Output the [X, Y] coordinate of the center of the cell containing the given text.  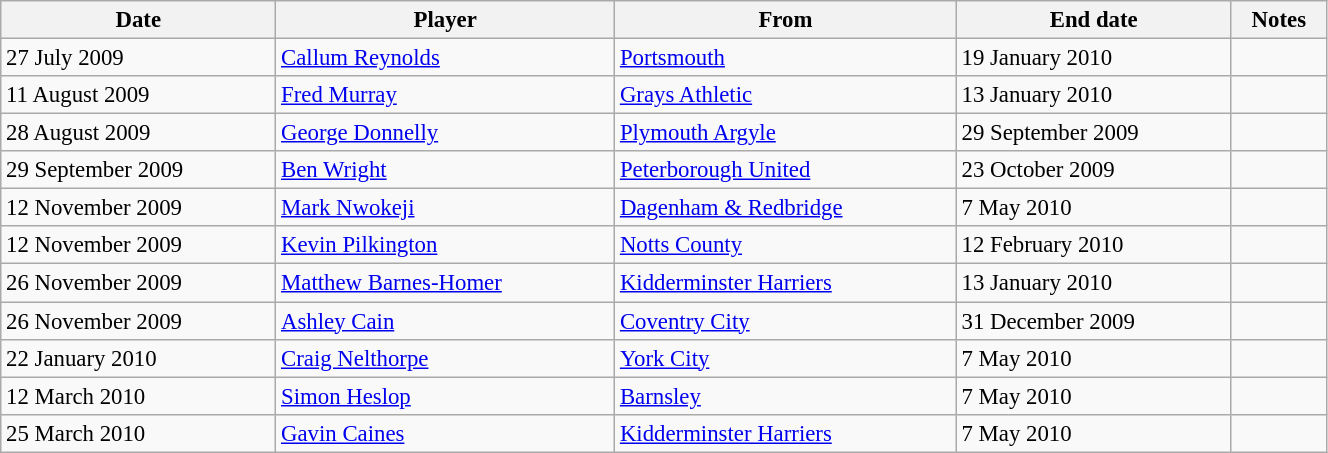
Player [446, 20]
12 March 2010 [138, 396]
Plymouth Argyle [786, 133]
Callum Reynolds [446, 58]
Portsmouth [786, 58]
Barnsley [786, 396]
Matthew Barnes-Homer [446, 283]
From [786, 20]
Notts County [786, 245]
Date [138, 20]
Gavin Caines [446, 433]
28 August 2009 [138, 133]
Ashley Cain [446, 321]
11 August 2009 [138, 95]
Ben Wright [446, 170]
Coventry City [786, 321]
Simon Heslop [446, 396]
Kevin Pilkington [446, 245]
12 February 2010 [1094, 245]
Dagenham & Redbridge [786, 208]
27 July 2009 [138, 58]
Peterborough United [786, 170]
George Donnelly [446, 133]
Grays Athletic [786, 95]
Craig Nelthorpe [446, 358]
Mark Nwokeji [446, 208]
End date [1094, 20]
Notes [1278, 20]
22 January 2010 [138, 358]
31 December 2009 [1094, 321]
25 March 2010 [138, 433]
York City [786, 358]
Fred Murray [446, 95]
19 January 2010 [1094, 58]
23 October 2009 [1094, 170]
